Identify which cell holds the provided text, then report its (x, y) central coordinate. 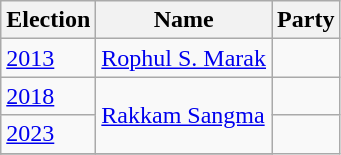
2023 (48, 134)
2013 (48, 58)
Name (184, 20)
Election (48, 20)
Rophul S. Marak (184, 58)
Rakkam Sangma (184, 115)
2018 (48, 96)
Party (306, 20)
